Search for the cell housing the specified text and yield its (X, Y) center coordinate. 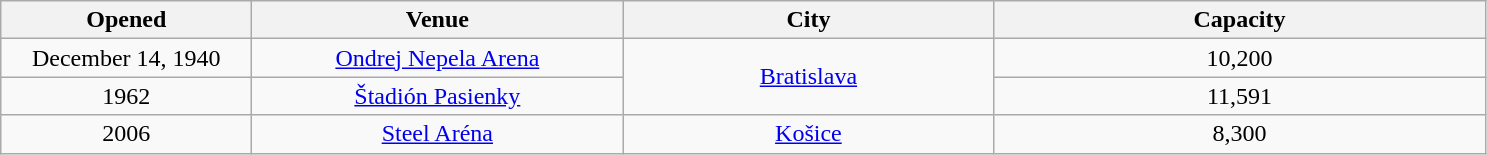
City (808, 20)
Štadión Pasienky (438, 96)
8,300 (1240, 134)
1962 (126, 96)
Košice (808, 134)
2006 (126, 134)
Venue (438, 20)
Capacity (1240, 20)
11,591 (1240, 96)
Ondrej Nepela Arena (438, 58)
December 14, 1940 (126, 58)
Steel Aréna (438, 134)
Opened (126, 20)
Bratislava (808, 77)
10,200 (1240, 58)
